From the cell containing the given text, extract its center point as [x, y] coordinate. 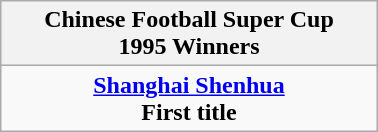
Shanghai ShenhuaFirst title [189, 98]
Chinese Football Super Cup 1995 Winners [189, 34]
